For the text-containing cell, return its midpoint in [x, y] coordinate format. 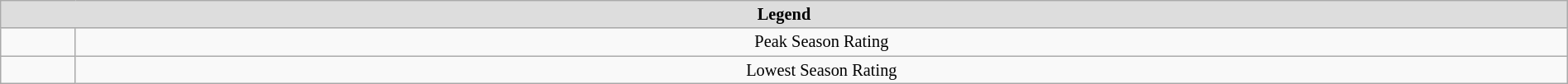
Peak Season Rating [821, 42]
Lowest Season Rating [821, 70]
Legend [784, 14]
